Find where the given text appears and provide that cell's center as (x, y) coordinate. 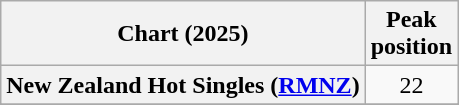
Peakposition (411, 34)
New Zealand Hot Singles (RMNZ) (183, 85)
Chart (2025) (183, 34)
22 (411, 85)
